Provide the (X, Y) coordinate of the cell's center where the given text is located.  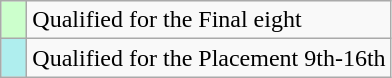
Qualified for the Placement 9th-16th (209, 58)
Qualified for the Final eight (209, 20)
